Identify which cell holds the provided text, then report its (X, Y) central coordinate. 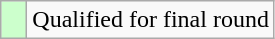
Qualified for final round (151, 20)
